Detect which cell encompasses the target text, then output its (x, y) center coordinate. 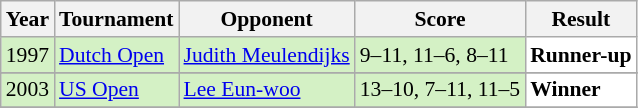
Judith Meulendijks (267, 55)
Result (580, 19)
Opponent (267, 19)
Tournament (116, 19)
Winner (580, 90)
1997 (28, 55)
Score (440, 19)
Year (28, 19)
Runner-up (580, 55)
US Open (116, 90)
13–10, 7–11, 11–5 (440, 90)
9–11, 11–6, 8–11 (440, 55)
2003 (28, 90)
Dutch Open (116, 55)
Lee Eun-woo (267, 90)
